Provide the (x, y) coordinate of the cell's center where the given text is located.  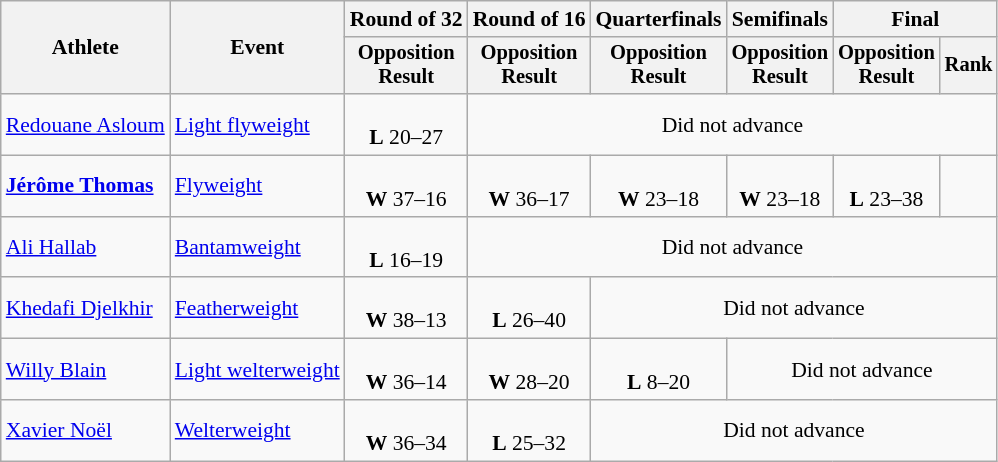
Xavier Noël (86, 430)
Athlete (86, 48)
W 36–14 (406, 370)
L 16–19 (406, 248)
Welterweight (258, 430)
Featherweight (258, 308)
W 28–20 (530, 370)
Flyweight (258, 186)
Bantamweight (258, 248)
Light welterweight (258, 370)
Round of 32 (406, 19)
W 36–34 (406, 430)
Final (915, 19)
Khedafi Djelkhir (86, 308)
Semifinals (780, 19)
L 20–27 (406, 124)
Willy Blain (86, 370)
Light flyweight (258, 124)
Rank (969, 66)
L 8–20 (659, 370)
L 26–40 (530, 308)
Ali Hallab (86, 248)
Jérôme Thomas (86, 186)
Redouane Asloum (86, 124)
Event (258, 48)
L 25–32 (530, 430)
Round of 16 (530, 19)
W 38–13 (406, 308)
W 37–16 (406, 186)
L 23–38 (886, 186)
Quarterfinals (659, 19)
W 36–17 (530, 186)
